Pinpoint the cell where the given text exists, returning its (X, Y) midpoint coordinate. 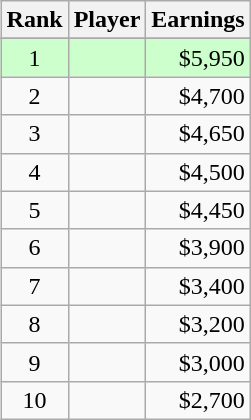
10 (34, 400)
8 (34, 324)
$5,950 (198, 58)
$4,450 (198, 210)
9 (34, 362)
$3,000 (198, 362)
4 (34, 172)
6 (34, 248)
$2,700 (198, 400)
3 (34, 134)
Player (107, 20)
1 (34, 58)
Rank (34, 20)
Earnings (198, 20)
5 (34, 210)
$4,500 (198, 172)
2 (34, 96)
$4,650 (198, 134)
7 (34, 286)
$3,200 (198, 324)
$3,400 (198, 286)
$4,700 (198, 96)
$3,900 (198, 248)
